Return (x, y) of the center of cell containing provided text 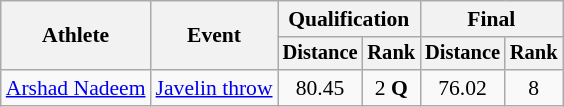
Javelin throw (214, 88)
Arshad Nadeem (76, 88)
76.02 (462, 88)
Final (491, 19)
80.45 (320, 88)
Athlete (76, 36)
Qualification (349, 19)
2 Q (391, 88)
Event (214, 36)
8 (534, 88)
